Return the [x, y] coordinate for the center point of the cell that contains the specified text.  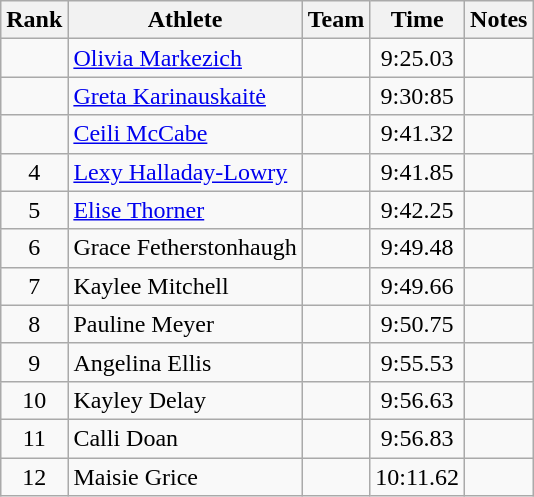
6 [34, 248]
Team [336, 20]
11 [34, 438]
9:56.63 [418, 400]
Olivia Markezich [185, 58]
7 [34, 286]
9:25.03 [418, 58]
Maisie Grice [185, 477]
12 [34, 477]
Rank [34, 20]
Time [418, 20]
10:11.62 [418, 477]
9:41.85 [418, 172]
Kayley Delay [185, 400]
9:41.32 [418, 134]
Athlete [185, 20]
9:49.48 [418, 248]
Kaylee Mitchell [185, 286]
9 [34, 362]
9:42.25 [418, 210]
Angelina Ellis [185, 362]
9:49.66 [418, 286]
9:56.83 [418, 438]
Grace Fetherstonhaugh [185, 248]
Pauline Meyer [185, 324]
9:30:85 [418, 96]
Ceili McCabe [185, 134]
5 [34, 210]
Greta Karinauskaitė [185, 96]
Calli Doan [185, 438]
9:55.53 [418, 362]
9:50.75 [418, 324]
10 [34, 400]
Elise Thorner [185, 210]
4 [34, 172]
Notes [499, 20]
8 [34, 324]
Lexy Halladay-Lowry [185, 172]
